Output the (X, Y) coordinate of the center of the cell containing the given text.  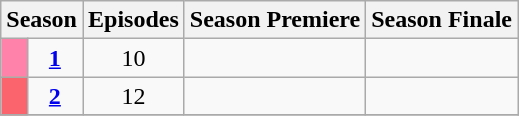
Episodes (133, 20)
Season Premiere (274, 20)
10 (133, 58)
2 (54, 96)
12 (133, 96)
Season Finale (442, 20)
1 (54, 58)
Season (42, 20)
